Identify which cell holds the provided text, then report its [X, Y] central coordinate. 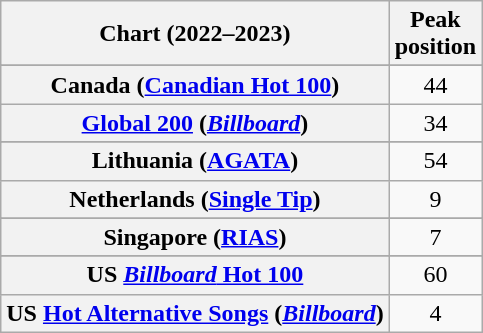
9 [435, 199]
US Billboard Hot 100 [195, 275]
Netherlands (Single Tip) [195, 199]
54 [435, 161]
US Hot Alternative Songs (Billboard) [195, 313]
Singapore (RIAS) [195, 237]
Canada (Canadian Hot 100) [195, 85]
Global 200 (Billboard) [195, 123]
4 [435, 313]
60 [435, 275]
44 [435, 85]
Peakposition [435, 34]
34 [435, 123]
Chart (2022–2023) [195, 34]
7 [435, 237]
Lithuania (AGATA) [195, 161]
